Identify which cell holds the provided text, then report its [X, Y] central coordinate. 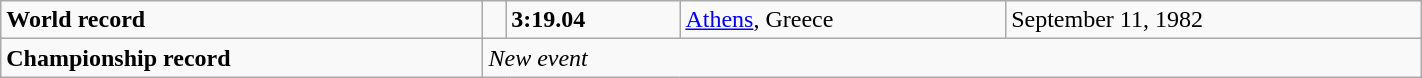
Athens, Greece [843, 20]
3:19.04 [593, 20]
New event [952, 58]
September 11, 1982 [1214, 20]
Championship record [242, 58]
World record [242, 20]
